Capture the cell that displays the provided text and extract its (X, Y) central coordinate. 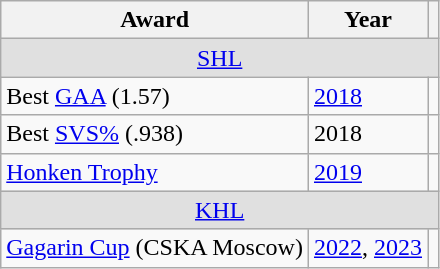
KHL (220, 210)
2019 (368, 172)
Gagarin Cup (CSKA Moscow) (155, 248)
Best GAA (1.57) (155, 96)
Award (155, 20)
SHL (220, 58)
Honken Trophy (155, 172)
Year (368, 20)
Best SVS% (.938) (155, 134)
2022, 2023 (368, 248)
